Detect which cell encompasses the target text, then output its [X, Y] center coordinate. 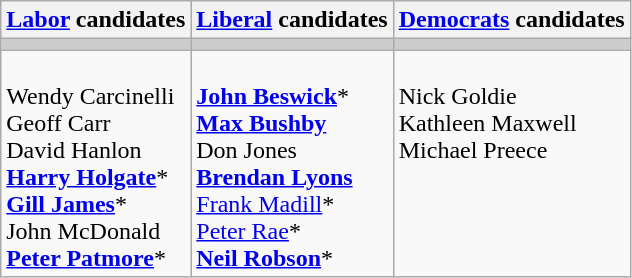
Wendy Carcinelli Geoff Carr David Hanlon Harry Holgate* Gill James* John McDonald Peter Patmore* [96, 164]
Liberal candidates [292, 20]
Democrats candidates [512, 20]
John Beswick* Max Bushby Don Jones Brendan Lyons Frank Madill* Peter Rae* Neil Robson* [292, 164]
Nick Goldie Kathleen Maxwell Michael Preece [512, 164]
Labor candidates [96, 20]
